Provide the [x, y] coordinate of the cell's center where the given text is located.  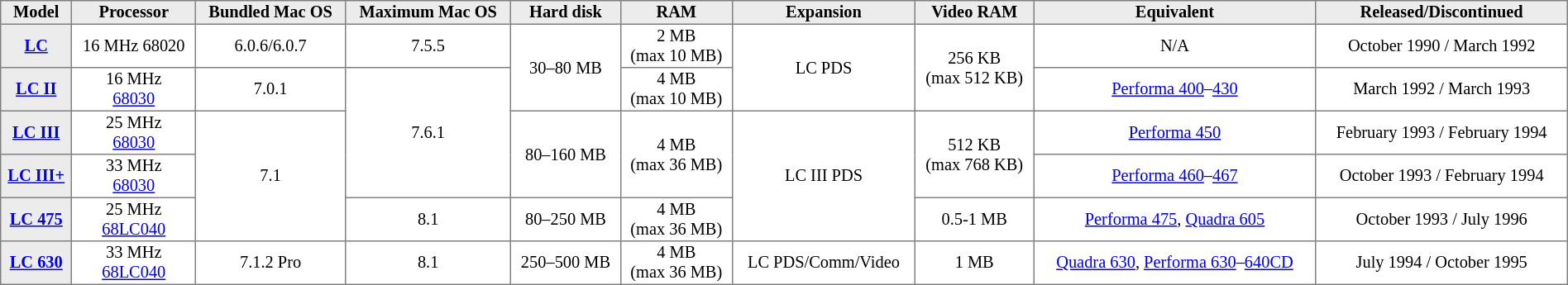
7.6.1 [428, 133]
7.1.2 Pro [271, 263]
80–250 MB [566, 219]
16 MHz68030 [134, 89]
250–500 MB [566, 263]
Expansion [824, 12]
7.0.1 [271, 89]
Performa 475, Quadra 605 [1174, 219]
Performa 400–430 [1174, 89]
October 1993 / July 1996 [1441, 219]
256 KB(max 512 KB) [974, 68]
512 KB(max 768 KB) [974, 154]
4 MB(max 10 MB) [676, 89]
Bundled Mac OS [271, 12]
March 1992 / March 1993 [1441, 89]
LC III+ [36, 176]
RAM [676, 12]
Performa 460–467 [1174, 176]
30–80 MB [566, 68]
N/A [1174, 45]
0.5-1 MB [974, 219]
Processor [134, 12]
16 MHz 68020 [134, 45]
33 MHz68030 [134, 176]
Quadra 630, Performa 630–640CD [1174, 263]
LC PDS/Comm/Video [824, 263]
July 1994 / October 1995 [1441, 263]
7.5.5 [428, 45]
33 MHz68LC040 [134, 263]
2 MB(max 10 MB) [676, 45]
Hard disk [566, 12]
LC 630 [36, 263]
Released/Discontinued [1441, 12]
October 1990 / March 1992 [1441, 45]
October 1993 / February 1994 [1441, 176]
LC III PDS [824, 176]
LC [36, 45]
1 MB [974, 263]
Performa 450 [1174, 132]
Video RAM [974, 12]
LC II [36, 89]
7.1 [271, 176]
25 MHz68030 [134, 132]
Model [36, 12]
6.0.6/6.0.7 [271, 45]
80–160 MB [566, 154]
LC 475 [36, 219]
Equivalent [1174, 12]
February 1993 / February 1994 [1441, 132]
25 MHz68LC040 [134, 219]
LC III [36, 132]
Maximum Mac OS [428, 12]
LC PDS [824, 68]
